Find where the given text appears and provide that cell's center as (x, y) coordinate. 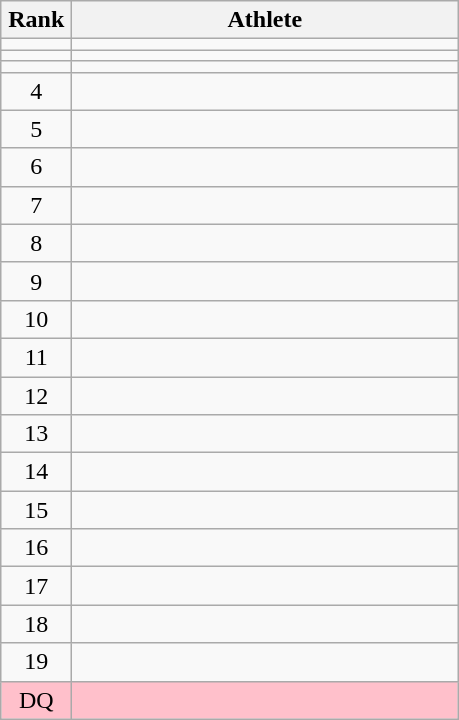
9 (36, 281)
16 (36, 548)
8 (36, 243)
14 (36, 472)
19 (36, 662)
11 (36, 357)
4 (36, 91)
Rank (36, 20)
Athlete (265, 20)
DQ (36, 700)
18 (36, 624)
17 (36, 586)
6 (36, 167)
10 (36, 319)
12 (36, 395)
15 (36, 510)
5 (36, 129)
13 (36, 434)
7 (36, 205)
